Detect which cell encompasses the target text, then output its [X, Y] center coordinate. 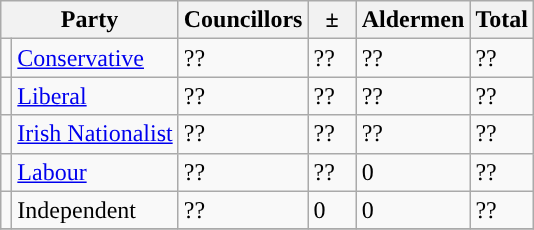
Total [502, 20]
Independent [95, 210]
Labour [95, 172]
Irish Nationalist [95, 134]
± [332, 20]
Liberal [95, 96]
Party [90, 20]
Aldermen [413, 20]
Conservative [95, 58]
Councillors [243, 20]
